From the cell containing the given text, extract its center point as [x, y] coordinate. 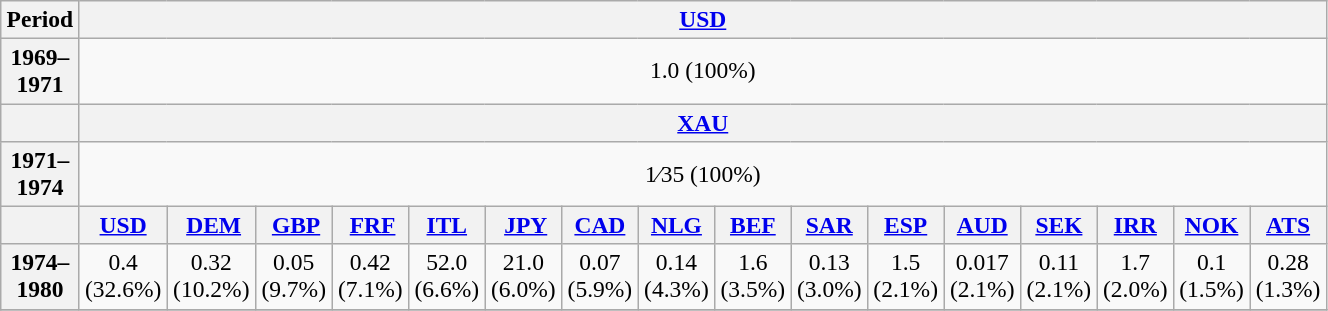
0.14 (4.3%) [676, 276]
DEM [211, 225]
NLG [676, 225]
1971–1974 [40, 174]
1⁄35 (100%) [702, 174]
1969–1971 [40, 70]
ITL [448, 225]
0.4 (32.6%) [123, 276]
0.32 (10.2%) [211, 276]
JPY [524, 225]
21.0 (6.0%) [524, 276]
FRF [370, 225]
IRR [1135, 225]
SAR [830, 225]
GBP [294, 225]
1.0 (100%) [702, 70]
0.42 (7.1%) [370, 276]
NOK [1211, 225]
0.28 (1.3%) [1288, 276]
XAU [702, 122]
0.11 (2.1%) [1060, 276]
1.6 (3.5%) [753, 276]
Period [40, 19]
ATS [1288, 225]
0.13 (3.0%) [830, 276]
ESP [906, 225]
1974–1980 [40, 276]
1.5 (2.1%) [906, 276]
0.1 (1.5%) [1211, 276]
0.07 (5.9%) [600, 276]
AUD [982, 225]
0.017 (2.1%) [982, 276]
1.7 (2.0%) [1135, 276]
BEF [753, 225]
0.05 (9.7%) [294, 276]
SEK [1060, 225]
CAD [600, 225]
52.0 (6.6%) [448, 276]
